Search for the cell housing the specified text and yield its [x, y] center coordinate. 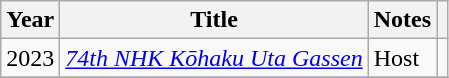
Host [402, 58]
Title [214, 20]
2023 [30, 58]
74th NHK Kōhaku Uta Gassen [214, 58]
Notes [402, 20]
Year [30, 20]
